From the cell containing the given text, extract its center point as (x, y) coordinate. 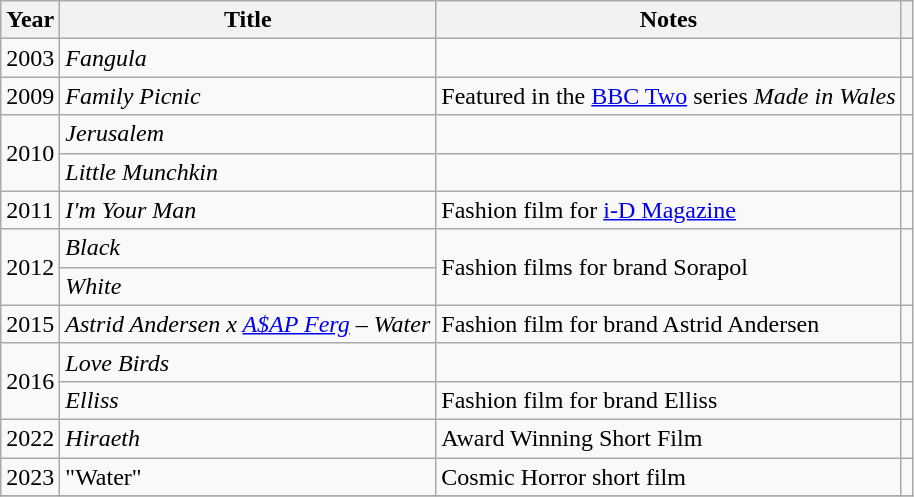
"Water" (248, 477)
I'm Your Man (248, 210)
Little Munchkin (248, 172)
Year (30, 20)
Love Birds (248, 362)
Family Picnic (248, 96)
2016 (30, 381)
2011 (30, 210)
Fashion film for i-D Magazine (668, 210)
2009 (30, 96)
White (248, 286)
Title (248, 20)
Fashion film for brand Elliss (668, 400)
2010 (30, 153)
Elliss (248, 400)
Fangula (248, 58)
Cosmic Horror short film (668, 477)
Award Winning Short Film (668, 438)
Featured in the BBC Two series Made in Wales (668, 96)
Black (248, 248)
2003 (30, 58)
Hiraeth (248, 438)
Notes (668, 20)
Astrid Andersen x A$AP Ferg – Water (248, 324)
Fashion films for brand Sorapol (668, 267)
2012 (30, 267)
2015 (30, 324)
2022 (30, 438)
Fashion film for brand Astrid Andersen (668, 324)
2023 (30, 477)
Jerusalem (248, 134)
